From the cell containing the given text, extract its center point as [x, y] coordinate. 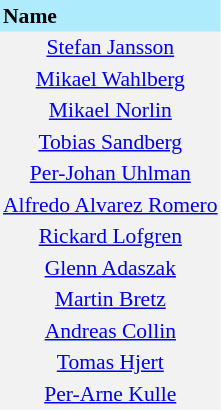
Tobias Sandberg [110, 142]
Tomas Hjert [110, 362]
Rickard Lofgren [110, 236]
Stefan Jansson [110, 48]
Per-Johan Uhlman [110, 174]
Alfredo Alvarez Romero [110, 205]
Andreas Collin [110, 331]
Name [110, 16]
Glenn Adaszak [110, 268]
Mikael Wahlberg [110, 79]
Mikael Norlin [110, 110]
Martin Bretz [110, 300]
Per-Arne Kulle [110, 394]
